Extract the (x, y) coordinate from the center of the cell holding the provided text.  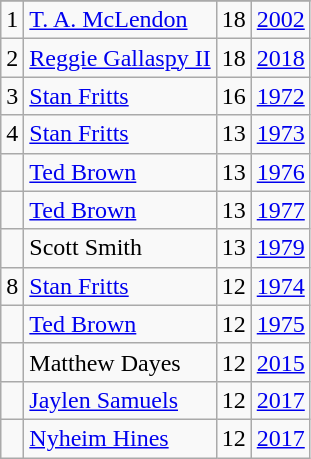
1 (12, 20)
2 (12, 58)
1973 (280, 134)
1974 (280, 286)
8 (12, 286)
1976 (280, 172)
Reggie Gallaspy II (120, 58)
2015 (280, 362)
1975 (280, 324)
Matthew Dayes (120, 362)
T. A. McLendon (120, 20)
Scott Smith (120, 248)
4 (12, 134)
2002 (280, 20)
Jaylen Samuels (120, 400)
1979 (280, 248)
2018 (280, 58)
3 (12, 96)
Nyheim Hines (120, 438)
1972 (280, 96)
16 (234, 96)
1977 (280, 210)
